Capture the cell that displays the provided text and extract its (X, Y) central coordinate. 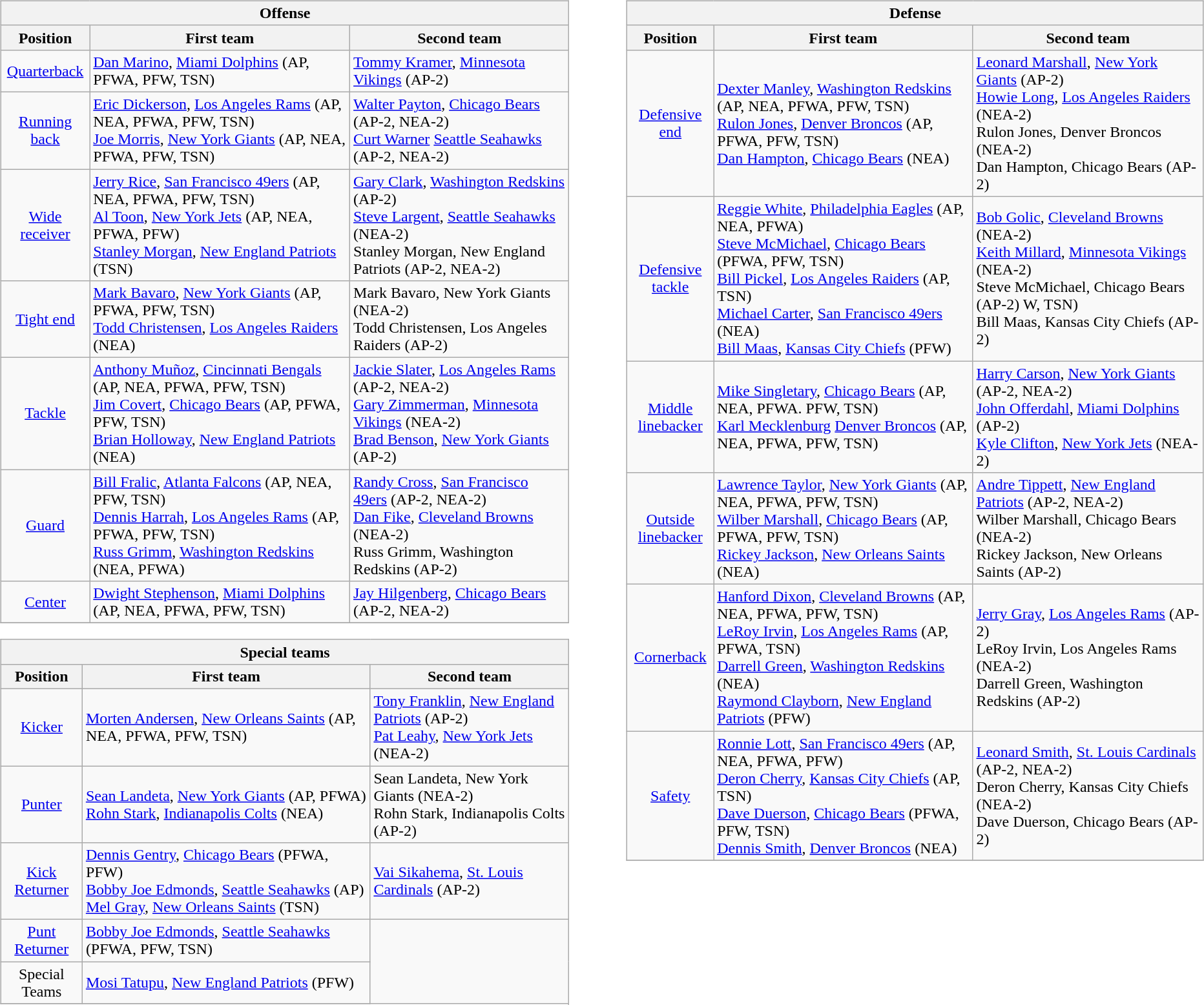
Tony Franklin, New England Patriots (AP-2) Pat Leahy, New York Jets (NEA-2) (470, 727)
Sean Landeta, New York Giants (NEA-2) Rohn Stark, Indianapolis Colts (AP-2) (470, 805)
Dexter Manley, Washington Redskins (AP, NEA, PFWA, PFW, TSN) Rulon Jones, Denver Broncos (AP, PFWA, PFW, TSN) Dan Hampton, Chicago Bears (NEA) (844, 123)
Tight end (45, 319)
Walter Payton, Chicago Bears (AP-2, NEA-2) Curt Warner Seattle Seahawks (AP-2, NEA-2) (460, 130)
Leonard Smith, St. Louis Cardinals (AP-2, NEA-2) Deron Cherry, Kansas City Chiefs (NEA-2) Dave Duerson, Chicago Bears (AP-2) (1088, 796)
Bobby Joe Edmonds, Seattle Seahawks (PFWA, PFW, TSN) (226, 940)
Middle linebacker (670, 416)
Anthony Muñoz, Cincinnati Bengals (AP, NEA, PFWA, PFW, TSN) Jim Covert, Chicago Bears (AP, PFWA, PFW, TSN) Brian Holloway, New England Patriots (NEA) (220, 413)
Center (45, 602)
Jay Hilgenberg, Chicago Bears (AP-2, NEA-2) (460, 602)
Harry Carson, New York Giants (AP-2, NEA-2) John Offerdahl, Miami Dolphins (AP-2) Kyle Clifton, New York Jets (NEA-2) (1088, 416)
Vai Sikahema, St. Louis Cardinals (AP-2) (470, 881)
Dan Marino, Miami Dolphins (AP, PFWA, PFW, TSN) (220, 71)
Defense (915, 13)
Tackle (45, 413)
Offense (285, 13)
Jerry Rice, San Francisco 49ers (AP, NEA, PFWA, PFW, TSN) Al Toon, New York Jets (AP, NEA, PFWA, PFW) Stanley Morgan, New England Patriots (TSN) (220, 225)
Mark Bavaro, New York Giants (NEA-2) Todd Christensen, Los Angeles Raiders (AP-2) (460, 319)
Kicker (41, 727)
Morten Andersen, New Orleans Saints (AP, NEA, PFWA, PFW, TSN) (226, 727)
Guard (45, 526)
Punt Returner (41, 940)
Kick Returner (41, 881)
Bill Fralic, Atlanta Falcons (AP, NEA, PFW, TSN) Dennis Harrah, Los Angeles Rams (AP, PFWA, PFW, TSN) Russ Grimm, Washington Redskins (NEA, PFWA) (220, 526)
Running back (45, 130)
Special Teams (41, 983)
Sean Landeta, New York Giants (AP, PFWA) Rohn Stark, Indianapolis Colts (NEA) (226, 805)
Dwight Stephenson, Miami Dolphins (AP, NEA, PFWA, PFW, TSN) (220, 602)
Gary Clark, Washington Redskins (AP-2) Steve Largent, Seattle Seahawks (NEA-2) Stanley Morgan, New England Patriots (AP-2, NEA-2) (460, 225)
Randy Cross, San Francisco 49ers (AP-2, NEA-2) Dan Fike, Cleveland Browns (NEA-2) Russ Grimm, Washington Redskins (AP-2) (460, 526)
Punter (41, 805)
Andre Tippett, New England Patriots (AP-2, NEA-2) Wilber Marshall, Chicago Bears (NEA-2) Rickey Jackson, New Orleans Saints (AP-2) (1088, 528)
Wide receiver (45, 225)
Defensive tackle (670, 278)
Cornerback (670, 658)
Mark Bavaro, New York Giants (AP, PFWA, PFW, TSN) Todd Christensen, Los Angeles Raiders (NEA) (220, 319)
Quarterback (45, 71)
Eric Dickerson, Los Angeles Rams (AP, NEA, PFWA, PFW, TSN) Joe Morris, New York Giants (AP, NEA, PFWA, PFW, TSN) (220, 130)
Safety (670, 796)
Jackie Slater, Los Angeles Rams (AP-2, NEA-2) Gary Zimmerman, Minnesota Vikings (NEA-2) Brad Benson, New York Giants (AP-2) (460, 413)
Mike Singletary, Chicago Bears (AP, NEA, PFWA. PFW, TSN) Karl Mecklenburg Denver Broncos (AP, NEA, PFWA, PFW, TSN) (844, 416)
Outside linebacker (670, 528)
Jerry Gray, Los Angeles Rams (AP-2) LeRoy Irvin, Los Angeles Rams (NEA-2) Darrell Green, Washington Redskins (AP-2) (1088, 658)
Defensive end (670, 123)
Dennis Gentry, Chicago Bears (PFWA, PFW) Bobby Joe Edmonds, Seattle Seahawks (AP) Mel Gray, New Orleans Saints (TSN) (226, 881)
Special teams (285, 652)
Tommy Kramer, Minnesota Vikings (AP-2) (460, 71)
Mosi Tatupu, New England Patriots (PFW) (226, 983)
